Detect which cell encompasses the target text, then output its (X, Y) center coordinate. 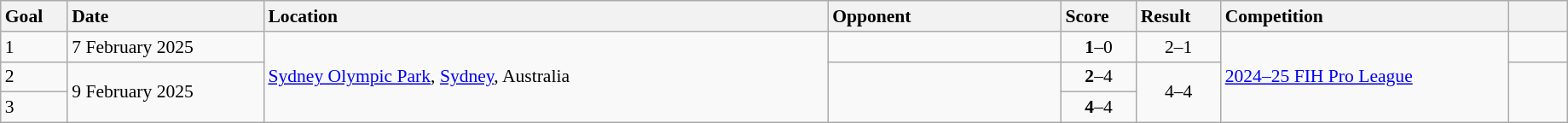
3 (34, 108)
Opponent (945, 16)
Score (1098, 16)
2–1 (1178, 47)
1–0 (1098, 47)
2 (34, 77)
2024–25 FIH Pro League (1365, 77)
Location (546, 16)
1 (34, 47)
Sydney Olympic Park, Sydney, Australia (546, 77)
Goal (34, 16)
2–4 (1098, 77)
Competition (1365, 16)
Date (165, 16)
7 February 2025 (165, 47)
Result (1178, 16)
9 February 2025 (165, 92)
